Pinpoint the cell where the given text exists, returning its (X, Y) midpoint coordinate. 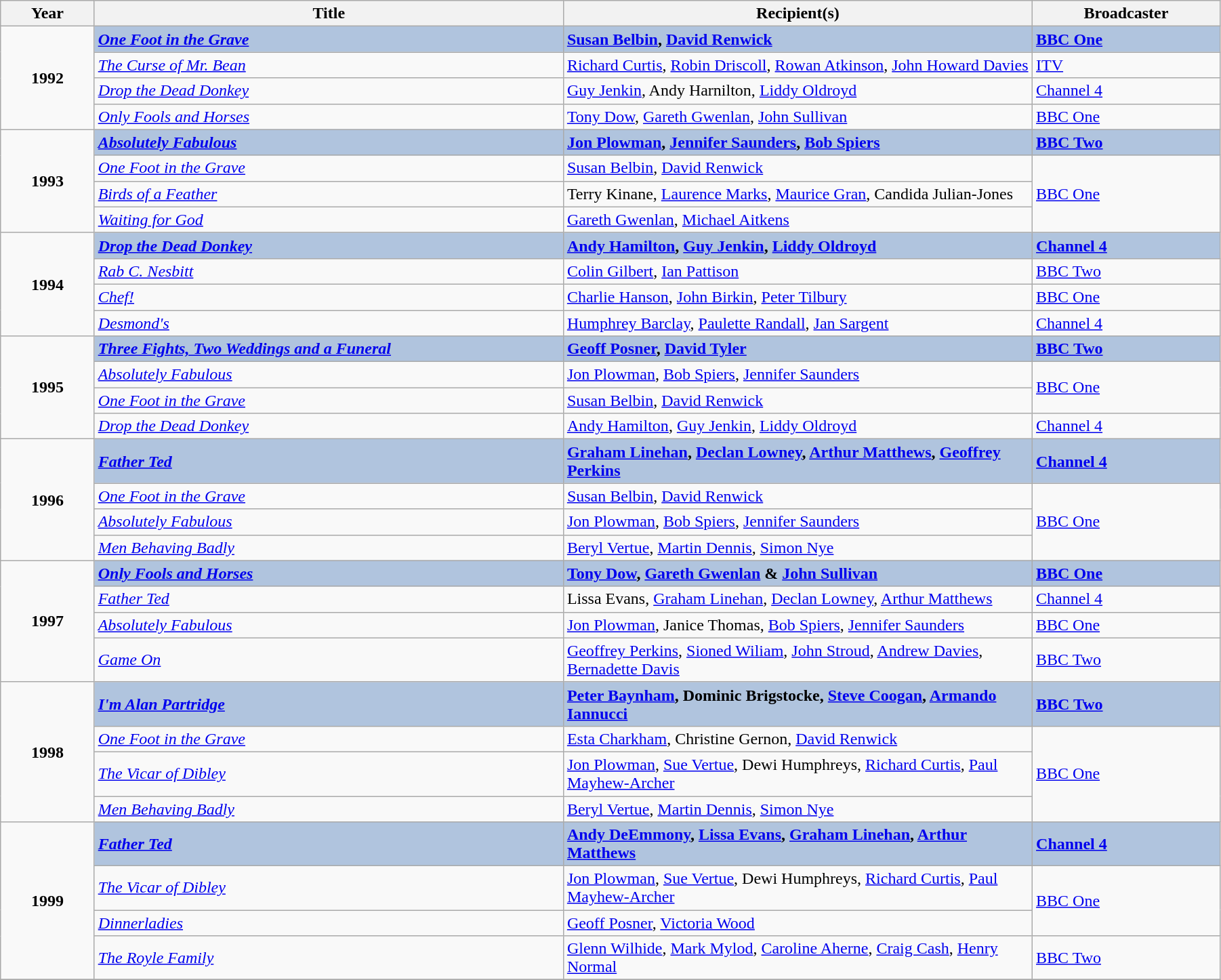
1996 (47, 500)
ITV (1126, 65)
Recipient(s) (798, 14)
1995 (47, 388)
Colin Gilbert, Ian Pattison (798, 271)
1998 (47, 752)
Esta Charkham, Christine Gernon, David Renwick (798, 739)
Lissa Evans, Graham Linehan, Declan Lowney, Arthur Matthews (798, 599)
Guy Jenkin, Andy Harnilton, Liddy Oldroyd (798, 91)
Birds of a Feather (329, 194)
Richard Curtis, Robin Driscoll, Rowan Atkinson, John Howard Davies (798, 65)
Geoff Posner, David Tyler (798, 349)
Broadcaster (1126, 14)
1992 (47, 78)
Tony Dow, Gareth Gwenlan, John Sullivan (798, 117)
Geoffrey Perkins, Sioned Wiliam, John Stroud, Andrew Davies, Bernadette Davis (798, 660)
Terry Kinane, Laurence Marks, Maurice Gran, Candida Julian-Jones (798, 194)
Peter Baynham, Dominic Brigstocke, Steve Coogan, Armando Iannucci (798, 703)
Rab C. Nesbitt (329, 271)
Waiting for God (329, 220)
Title (329, 14)
Year (47, 14)
1994 (47, 284)
Geoff Posner, Victoria Wood (798, 923)
I'm Alan Partridge (329, 703)
Tony Dow, Gareth Gwenlan & John Sullivan (798, 573)
Graham Linehan, Declan Lowney, Arthur Matthews, Geoffrey Perkins (798, 461)
1999 (47, 901)
Humphrey Barclay, Paulette Randall, Jan Sargent (798, 323)
Jon Plowman, Jennifer Saunders, Bob Spiers (798, 142)
Game On (329, 660)
Dinnerladies (329, 923)
Charlie Hanson, John Birkin, Peter Tilbury (798, 297)
The Curse of Mr. Bean (329, 65)
Chef! (329, 297)
1997 (47, 621)
Jon Plowman, Janice Thomas, Bob Spiers, Jennifer Saunders (798, 625)
Andy DeEmmony, Lissa Evans, Graham Linehan, Arthur Matthews (798, 844)
The Royle Family (329, 958)
Glenn Wilhide, Mark Mylod, Caroline Aherne, Craig Cash, Henry Normal (798, 958)
1993 (47, 181)
Gareth Gwenlan, Michael Aitkens (798, 220)
Desmond's (329, 323)
Three Fights, Two Weddings and a Funeral (329, 349)
